Determine the (x, y) coordinate at the center of the cell enclosing the given text.  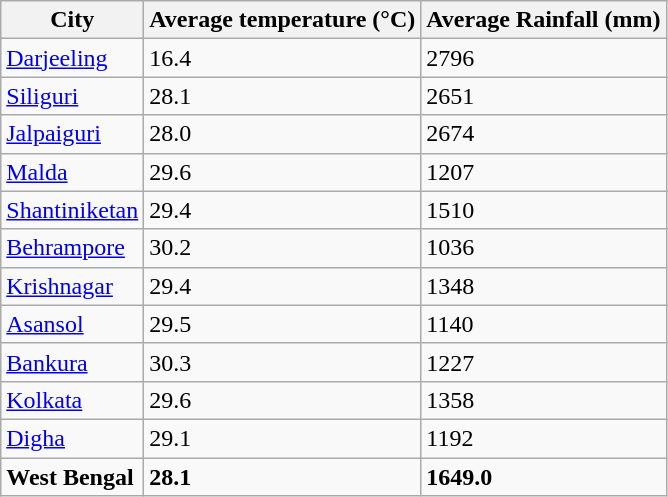
2674 (544, 134)
1140 (544, 324)
1207 (544, 172)
2796 (544, 58)
City (72, 20)
1358 (544, 400)
29.1 (282, 438)
30.3 (282, 362)
Siliguri (72, 96)
1510 (544, 210)
Asansol (72, 324)
Jalpaiguri (72, 134)
29.5 (282, 324)
30.2 (282, 248)
2651 (544, 96)
1649.0 (544, 477)
Bankura (72, 362)
Kolkata (72, 400)
28.0 (282, 134)
West Bengal (72, 477)
Average temperature (°C) (282, 20)
Krishnagar (72, 286)
Digha (72, 438)
1036 (544, 248)
1227 (544, 362)
Shantiniketan (72, 210)
1192 (544, 438)
Behrampore (72, 248)
Average Rainfall (mm) (544, 20)
Darjeeling (72, 58)
Malda (72, 172)
16.4 (282, 58)
1348 (544, 286)
